Return [x, y] of the center of cell containing provided text 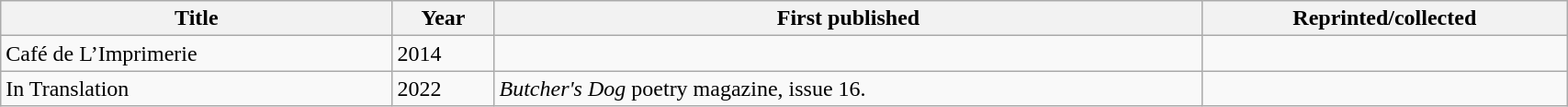
Year [443, 18]
2022 [443, 89]
In Translation [197, 89]
Title [197, 18]
Butcher's Dog poetry magazine, issue 16. [849, 89]
Reprinted/collected [1385, 18]
Café de L’Imprimerie [197, 53]
First published [849, 18]
2014 [443, 53]
